Scan for the cell matching the given text and deliver its (x, y) coordinate at center. 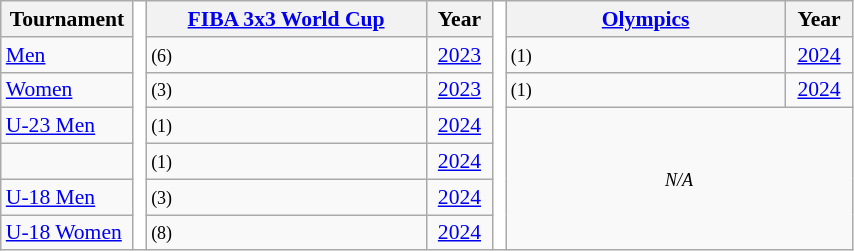
U-18 Women (68, 233)
Tournament (68, 19)
Olympics (646, 19)
FIBA 3x3 World Cup (286, 19)
(8) (286, 233)
(6) (286, 55)
U-23 Men (68, 126)
Women (68, 90)
N/A (680, 179)
U-18 Men (68, 197)
Men (68, 55)
